For the text-containing cell, return its midpoint in (x, y) coordinate format. 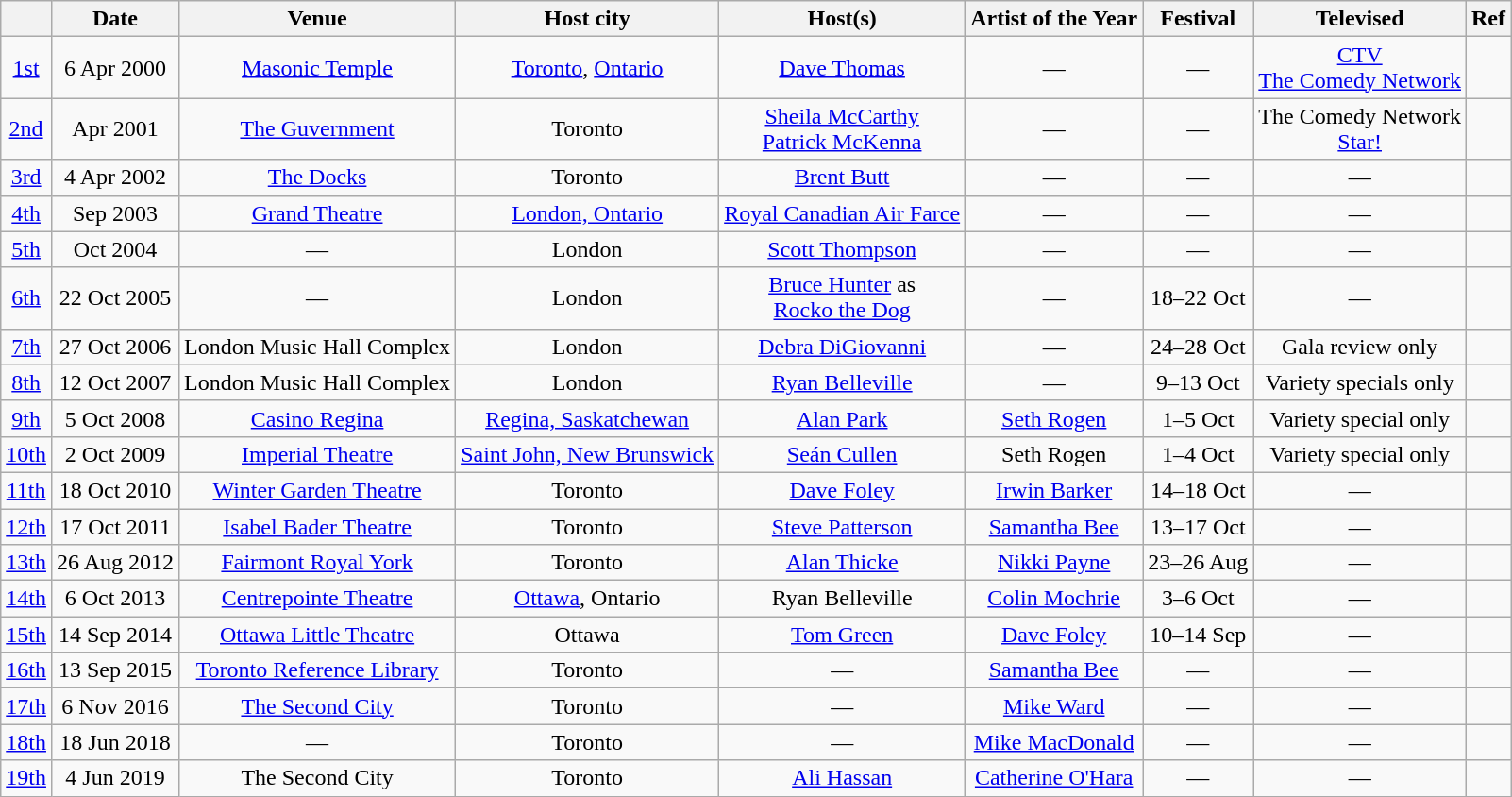
5th (26, 249)
Casino Regina (317, 418)
12th (26, 526)
Regina, Saskatchewan (587, 418)
9th (26, 418)
Fairmont Royal York (317, 563)
Seán Cullen (842, 454)
17 Oct 2011 (115, 526)
5 Oct 2008 (115, 418)
Royal Canadian Air Farce (842, 213)
Ottawa (587, 635)
Toronto, Ontario (587, 68)
24–28 Oct (1199, 347)
Alan Park (842, 418)
Artist of the Year (1054, 19)
Masonic Temple (317, 68)
Oct 2004 (115, 249)
1st (26, 68)
Tom Green (842, 635)
13th (26, 563)
Venue (317, 19)
Nikki Payne (1054, 563)
Centrepointe Theatre (317, 599)
Ottawa Little Theatre (317, 635)
The Docks (317, 178)
Debra DiGiovanni (842, 347)
Imperial Theatre (317, 454)
Host city (587, 19)
2nd (26, 128)
15th (26, 635)
16th (26, 670)
10–14 Sep (1199, 635)
Gala review only (1360, 347)
4 Jun 2019 (115, 778)
18–22 Oct (1199, 298)
4 Apr 2002 (115, 178)
8th (26, 382)
14th (26, 599)
Sep 2003 (115, 213)
Bruce Hunter asRocko the Dog (842, 298)
Festival (1199, 19)
12 Oct 2007 (115, 382)
Winter Garden Theatre (317, 490)
18th (26, 742)
18 Oct 2010 (115, 490)
2 Oct 2009 (115, 454)
Isabel Bader Theatre (317, 526)
Mike MacDonald (1054, 742)
13–17 Oct (1199, 526)
27 Oct 2006 (115, 347)
19th (26, 778)
3–6 Oct (1199, 599)
10th (26, 454)
The Comedy Network Star! (1360, 128)
CTV The Comedy Network (1360, 68)
1–5 Oct (1199, 418)
The Guvernment (317, 128)
7th (26, 347)
Brent Butt (842, 178)
6 Apr 2000 (115, 68)
18 Jun 2018 (115, 742)
Irwin Barker (1054, 490)
17th (26, 706)
26 Aug 2012 (115, 563)
Variety specials only (1360, 382)
Scott Thompson (842, 249)
Alan Thicke (842, 563)
23–26 Aug (1199, 563)
11th (26, 490)
Catherine O'Hara (1054, 778)
Steve Patterson (842, 526)
Ali Hassan (842, 778)
Toronto Reference Library (317, 670)
9–13 Oct (1199, 382)
14–18 Oct (1199, 490)
Ottawa, Ontario (587, 599)
Colin Mochrie (1054, 599)
6th (26, 298)
22 Oct 2005 (115, 298)
Ref (1489, 19)
Televised (1360, 19)
London, Ontario (587, 213)
6 Oct 2013 (115, 599)
4th (26, 213)
Sheila McCarthy Patrick McKenna (842, 128)
Grand Theatre (317, 213)
6 Nov 2016 (115, 706)
3rd (26, 178)
Mike Ward (1054, 706)
Host(s) (842, 19)
Date (115, 19)
Dave Thomas (842, 68)
14 Sep 2014 (115, 635)
Saint John, New Brunswick (587, 454)
13 Sep 2015 (115, 670)
1–4 Oct (1199, 454)
Apr 2001 (115, 128)
